Return the (X, Y) coordinate for the center point of the cell that contains the specified text.  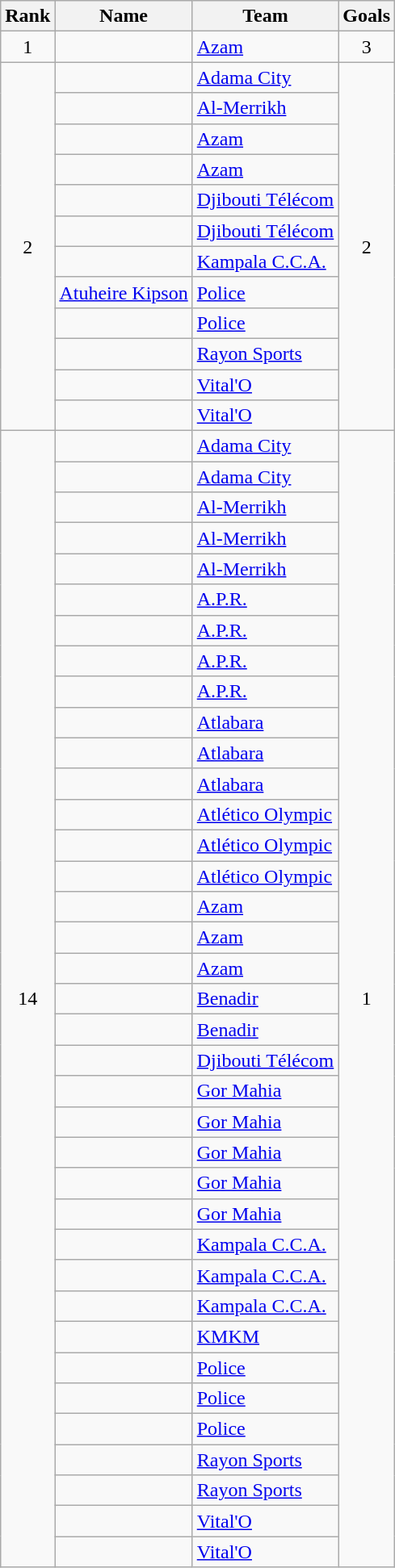
3 (367, 47)
KMKM (265, 1336)
Atuheire Kipson (124, 292)
14 (27, 999)
Name (124, 16)
Rank (27, 16)
Goals (367, 16)
Team (265, 16)
